Capture the cell that displays the provided text and extract its [X, Y] central coordinate. 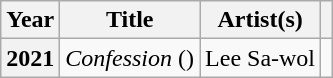
2021 [30, 58]
Year [30, 20]
Lee Sa-wol [260, 58]
Title [130, 20]
Confession () [130, 58]
Artist(s) [260, 20]
